Scan for the cell matching the given text and deliver its (x, y) coordinate at center. 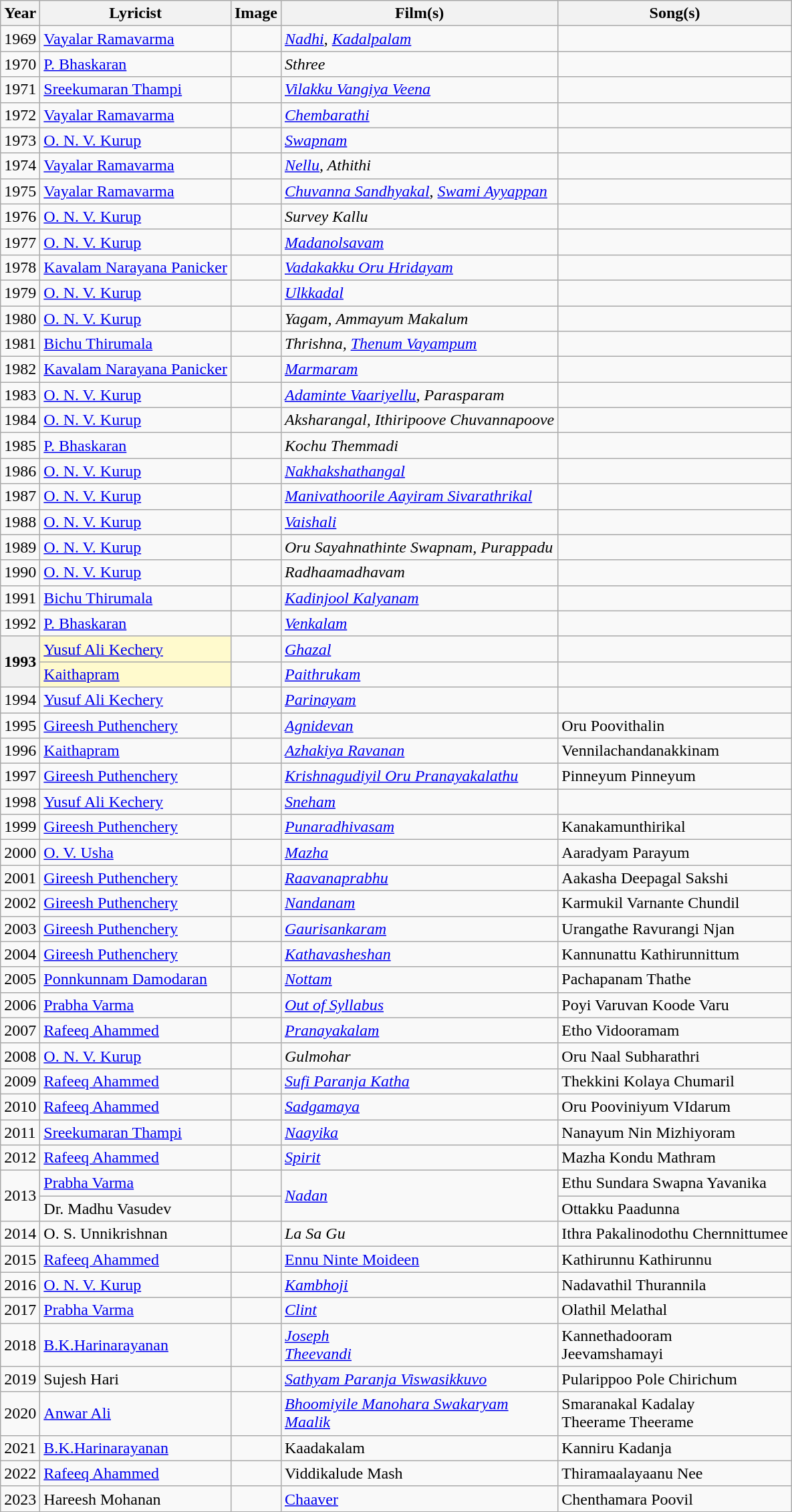
Oru Sayahnathinte Swapnam, Purappadu (419, 547)
Urangathe Ravurangi Njan (675, 929)
Kathirunnu Kathirunnu (675, 1259)
2015 (20, 1259)
Film(s) (419, 13)
2012 (20, 1158)
Nadhi, Kadalpalam (419, 39)
Pinneyum Pinneyum (675, 776)
Kanniru Kadanja (675, 1448)
Lyricist (136, 13)
1973 (20, 140)
1999 (20, 827)
1997 (20, 776)
1981 (20, 344)
1998 (20, 802)
Paithrukam (419, 674)
Krishnagudiyil Oru Pranayakalathu (419, 776)
Nakhakshathangal (419, 471)
1986 (20, 471)
Chuvanna Sandhyakal, Swami Ayyappan (419, 191)
Year (20, 13)
Nottam (419, 979)
1970 (20, 64)
Nanayum Nin Mizhiyoram (675, 1132)
1983 (20, 395)
Dr. Madhu Vasudev (136, 1209)
Nadavathil Thurannila (675, 1285)
Kochu Themmadi (419, 446)
Azhakiya Ravanan (419, 751)
1993 (20, 661)
Raavanaprabhu (419, 878)
Aakasha Deepagal Sakshi (675, 878)
Ottakku Paadunna (675, 1209)
Sthree (419, 64)
Sathyam Paranja Viswasikkuvo (419, 1379)
Gaurisankaram (419, 929)
Sneham (419, 802)
1991 (20, 598)
Thekkini Kolaya Chumaril (675, 1081)
Anwar Ali (136, 1414)
Hareesh Mohanan (136, 1499)
1976 (20, 216)
Naayika (419, 1132)
2001 (20, 878)
2016 (20, 1285)
Vilakku Vangiya Veena (419, 90)
Olathil Melathal (675, 1310)
2010 (20, 1106)
Adaminte Vaariyellu, Parasparam (419, 395)
1975 (20, 191)
1978 (20, 267)
Venkalam (419, 623)
2009 (20, 1081)
2021 (20, 1448)
Chenthamara Poovil (675, 1499)
Chembarathi (419, 115)
Kambhoji (419, 1285)
2003 (20, 929)
Vennilachandanakkinam (675, 751)
1996 (20, 751)
Nandanam (419, 903)
Swapnam (419, 140)
2014 (20, 1234)
1987 (20, 496)
Survey Kallu (419, 216)
1980 (20, 319)
2013 (20, 1196)
1989 (20, 547)
2008 (20, 1056)
Ennu Ninte Moideen (419, 1259)
2023 (20, 1499)
Parinayam (419, 700)
Marmaram (419, 369)
Sufi Paranja Katha (419, 1081)
Out of Syllabus (419, 1005)
2017 (20, 1310)
Mazha (419, 853)
Vaishali (419, 522)
2006 (20, 1005)
Ponnkunnam Damodaran (136, 979)
1971 (20, 90)
Image (255, 13)
Radhaamadhavam (419, 573)
1990 (20, 573)
Kannunattu Kathirunnittum (675, 954)
1992 (20, 623)
Vadakakku Oru Hridayam (419, 267)
Ulkkadal (419, 293)
Clint (419, 1310)
Nadan (419, 1196)
Oru Poovithalin (675, 725)
Sadgamaya (419, 1106)
Yagam, Ammayum Makalum (419, 319)
Oru Naal Subharathri (675, 1056)
Song(s) (675, 13)
2002 (20, 903)
Ghazal (419, 649)
2018 (20, 1344)
1994 (20, 700)
1979 (20, 293)
Ethu Sundara Swapna Yavanika (675, 1183)
Spirit (419, 1158)
O. V. Usha (136, 853)
2000 (20, 853)
Bhoomiyile Manohara SwakaryamMaalik (419, 1414)
La Sa Gu (419, 1234)
Chaaver (419, 1499)
Punaradhivasam (419, 827)
Smaranakal KadalayTheerame Theerame (675, 1414)
Karmukil Varnante Chundil (675, 903)
O. S. Unnikrishnan (136, 1234)
Thiramaalayaanu Nee (675, 1473)
2007 (20, 1030)
Manivathoorile Aayiram Sivarathrikal (419, 496)
Madanolsavam (419, 242)
Kanakamunthirikal (675, 827)
KannethadooramJeevamshamayi (675, 1344)
Aaradyam Parayum (675, 853)
Sujesh Hari (136, 1379)
2005 (20, 979)
1984 (20, 420)
1985 (20, 446)
Agnidevan (419, 725)
1982 (20, 369)
Thrishna, Thenum Vayampum (419, 344)
2020 (20, 1414)
1969 (20, 39)
Kathavasheshan (419, 954)
Pachapanam Thathe (675, 979)
1974 (20, 166)
2004 (20, 954)
Etho Vidooramam (675, 1030)
Ithra Pakalinodothu Chernnittumee (675, 1234)
Nellu, Athithi (419, 166)
1972 (20, 115)
Viddikalude Mash (419, 1473)
Gulmohar (419, 1056)
1977 (20, 242)
2022 (20, 1473)
1988 (20, 522)
Kadinjool Kalyanam (419, 598)
JosephTheevandi (419, 1344)
Poyi Varuvan Koode Varu (675, 1005)
Pularippoo Pole Chirichum (675, 1379)
Kaadakalam (419, 1448)
2019 (20, 1379)
1995 (20, 725)
Pranayakalam (419, 1030)
Mazha Kondu Mathram (675, 1158)
2011 (20, 1132)
Oru Pooviniyum VIdarum (675, 1106)
Aksharangal, Ithiripoove Chuvannapoove (419, 420)
